Scan for the cell matching the given text and deliver its [x, y] coordinate at center. 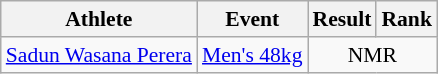
Athlete [99, 19]
Result [342, 19]
Sadun Wasana Perera [99, 55]
Men's 48kg [252, 55]
NMR [372, 55]
Rank [406, 19]
Event [252, 19]
